Return the [x, y] coordinate for the center point of the cell that contains the specified text.  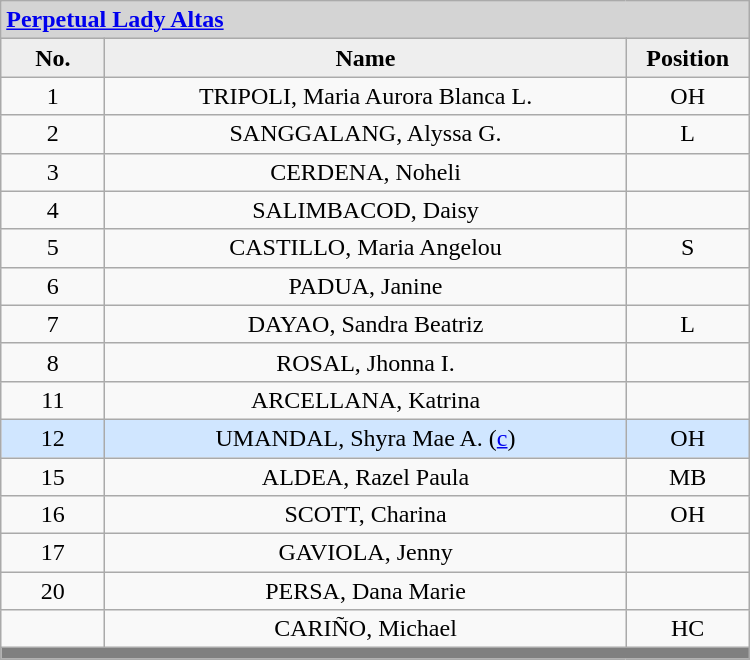
Name [366, 58]
GAVIOLA, Jenny [366, 553]
6 [53, 286]
11 [53, 400]
15 [53, 477]
TRIPOLI, Maria Aurora Blanca L. [366, 96]
S [688, 248]
20 [53, 591]
ROSAL, Jhonna I. [366, 362]
5 [53, 248]
PERSA, Dana Marie [366, 591]
1 [53, 96]
16 [53, 515]
8 [53, 362]
ALDEA, Razel Paula [366, 477]
SALIMBACOD, Daisy [366, 210]
Perpetual Lady Altas [375, 20]
SANGGALANG, Alyssa G. [366, 134]
CERDENA, Noheli [366, 172]
DAYAO, Sandra Beatriz [366, 324]
7 [53, 324]
UMANDAL, Shyra Mae A. (c) [366, 438]
ARCELLANA, Katrina [366, 400]
2 [53, 134]
MB [688, 477]
Position [688, 58]
4 [53, 210]
12 [53, 438]
PADUA, Janine [366, 286]
CASTILLO, Maria Angelou [366, 248]
3 [53, 172]
17 [53, 553]
No. [53, 58]
SCOTT, Charina [366, 515]
CARIÑO, Michael [366, 629]
HC [688, 629]
